Detect which cell encompasses the target text, then output its [x, y] center coordinate. 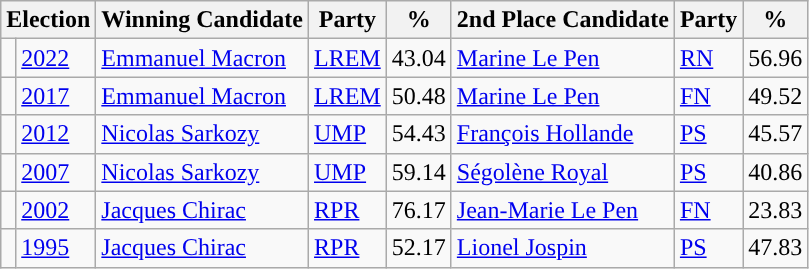
23.83 [776, 210]
2022 [56, 58]
52.17 [418, 248]
54.43 [418, 134]
Jean-Marie Le Pen [562, 210]
Winning Candidate [202, 20]
Lionel Jospin [562, 248]
Ségolène Royal [562, 172]
2002 [56, 210]
40.86 [776, 172]
2007 [56, 172]
2012 [56, 134]
Election [48, 20]
RN [708, 58]
49.52 [776, 96]
47.83 [776, 248]
50.48 [418, 96]
76.17 [418, 210]
2nd Place Candidate [562, 20]
43.04 [418, 58]
2017 [56, 96]
56.96 [776, 58]
59.14 [418, 172]
45.57 [776, 134]
François Hollande [562, 134]
1995 [56, 248]
